Find where the given text appears and provide that cell's center as [X, Y] coordinate. 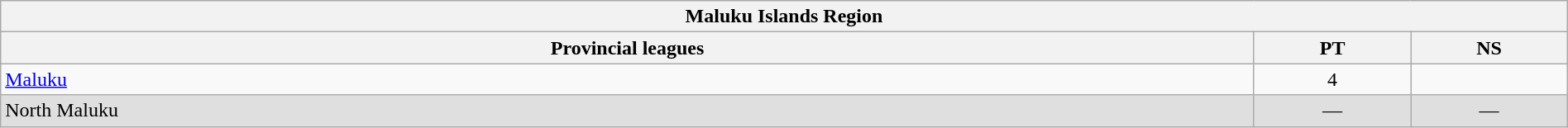
Maluku [628, 79]
NS [1489, 48]
Maluku Islands Region [784, 17]
Provincial leagues [628, 48]
4 [1331, 79]
PT [1331, 48]
North Maluku [628, 111]
